Determine the (X, Y) coordinate at the center of the cell enclosing the given text.  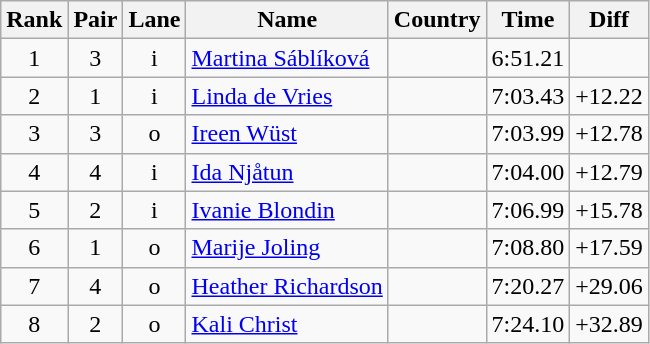
+29.06 (610, 286)
Ireen Wüst (287, 134)
Linda de Vries (287, 96)
Ivanie Blondin (287, 210)
6:51.21 (528, 58)
+32.89 (610, 324)
Diff (610, 20)
6 (34, 248)
Country (437, 20)
5 (34, 210)
7:06.99 (528, 210)
7 (34, 286)
Martina Sáblíková (287, 58)
Heather Richardson (287, 286)
Pair (96, 20)
8 (34, 324)
7:20.27 (528, 286)
+15.78 (610, 210)
7:24.10 (528, 324)
Rank (34, 20)
Name (287, 20)
Marije Joling (287, 248)
+12.79 (610, 172)
+17.59 (610, 248)
7:03.99 (528, 134)
7:04.00 (528, 172)
7:03.43 (528, 96)
Kali Christ (287, 324)
Lane (154, 20)
7:08.80 (528, 248)
+12.78 (610, 134)
Ida Njåtun (287, 172)
+12.22 (610, 96)
Time (528, 20)
